Provide the [X, Y] coordinate of the cell's center where the given text is located.  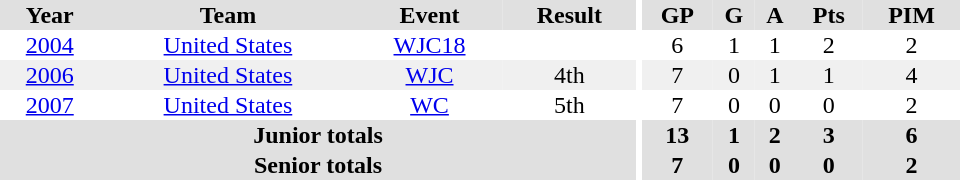
Event [429, 15]
PIM [912, 15]
Pts [829, 15]
WJC [429, 75]
4 [912, 75]
13 [678, 135]
2006 [50, 75]
Year [50, 15]
WC [429, 105]
Junior totals [318, 135]
Senior totals [318, 165]
G [734, 15]
2004 [50, 45]
2007 [50, 105]
5th [570, 105]
3 [829, 135]
GP [678, 15]
WJC18 [429, 45]
Result [570, 15]
Team [228, 15]
A [775, 15]
4th [570, 75]
